Return (x, y) of the center of cell containing provided text 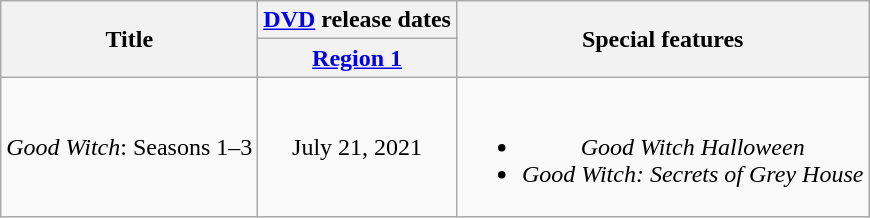
July 21, 2021 (358, 147)
DVD release dates (358, 20)
Good Witch: Seasons 1–3 (130, 147)
Good Witch HalloweenGood Witch: Secrets of Grey House (662, 147)
Special features (662, 39)
Region 1 (358, 58)
Title (130, 39)
